Pinpoint the cell where the given text exists, returning its (x, y) midpoint coordinate. 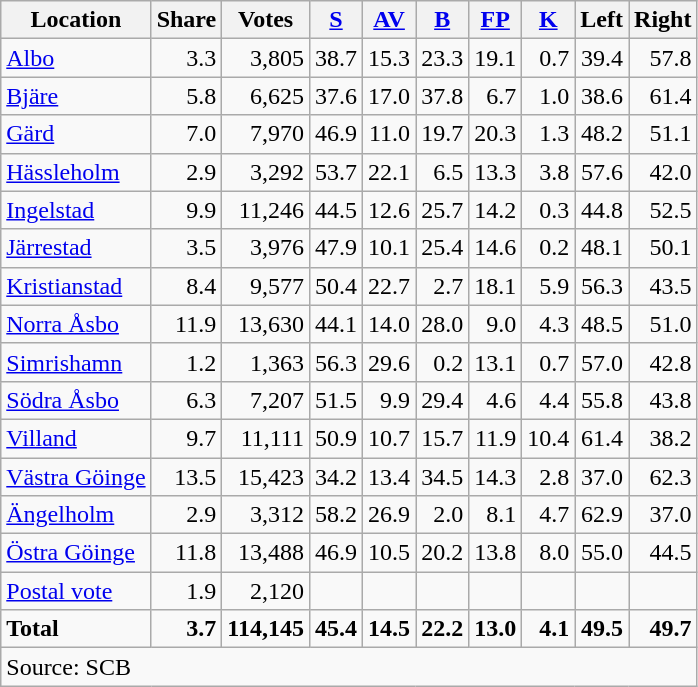
AV (390, 20)
44.1 (336, 324)
Simrishamn (76, 362)
7.0 (186, 134)
114,145 (266, 629)
3.5 (186, 248)
45.4 (336, 629)
Östra Göinge (76, 553)
14.3 (496, 477)
Share (186, 20)
19.7 (442, 134)
0.3 (548, 210)
1.3 (548, 134)
57.8 (663, 58)
Hässleholm (76, 172)
5.9 (548, 286)
38.7 (336, 58)
15.3 (390, 58)
17.0 (390, 96)
10.4 (548, 438)
25.4 (442, 248)
S (336, 20)
28.0 (442, 324)
29.6 (390, 362)
13.5 (186, 477)
44.8 (602, 210)
2.7 (442, 286)
Västra Göinge (76, 477)
14.2 (496, 210)
50.1 (663, 248)
6.5 (442, 172)
Location (76, 20)
3,976 (266, 248)
52.5 (663, 210)
38.2 (663, 438)
50.4 (336, 286)
51.0 (663, 324)
14.6 (496, 248)
22.7 (390, 286)
43.5 (663, 286)
7,970 (266, 134)
38.6 (602, 96)
Järrestad (76, 248)
4.3 (548, 324)
6.7 (496, 96)
Source: SCB (349, 667)
Norra Åsbo (76, 324)
10.7 (390, 438)
34.2 (336, 477)
Left (602, 20)
42.0 (663, 172)
13,488 (266, 553)
11,111 (266, 438)
1.2 (186, 362)
4.6 (496, 400)
10.1 (390, 248)
Kristianstad (76, 286)
18.1 (496, 286)
15,423 (266, 477)
3,312 (266, 515)
12.6 (390, 210)
6,625 (266, 96)
7,207 (266, 400)
Votes (266, 20)
20.3 (496, 134)
34.5 (442, 477)
37.6 (336, 96)
Total (76, 629)
50.9 (336, 438)
4.1 (548, 629)
Villand (76, 438)
39.4 (602, 58)
53.7 (336, 172)
62.3 (663, 477)
14.0 (390, 324)
58.2 (336, 515)
37.8 (442, 96)
25.7 (442, 210)
11.0 (390, 134)
48.1 (602, 248)
3.7 (186, 629)
22.1 (390, 172)
49.7 (663, 629)
48.2 (602, 134)
55.0 (602, 553)
1,363 (266, 362)
B (442, 20)
13.4 (390, 477)
6.3 (186, 400)
9,577 (266, 286)
Postal vote (76, 591)
47.9 (336, 248)
4.4 (548, 400)
Södra Åsbo (76, 400)
3.3 (186, 58)
13.8 (496, 553)
49.5 (602, 629)
26.9 (390, 515)
14.5 (390, 629)
13.0 (496, 629)
42.8 (663, 362)
19.1 (496, 58)
22.2 (442, 629)
13,630 (266, 324)
9.7 (186, 438)
11,246 (266, 210)
2.0 (442, 515)
1.9 (186, 591)
4.7 (548, 515)
57.0 (602, 362)
55.8 (602, 400)
5.8 (186, 96)
3,292 (266, 172)
62.9 (602, 515)
8.0 (548, 553)
Gärd (76, 134)
23.3 (442, 58)
2.8 (548, 477)
51.5 (336, 400)
10.5 (390, 553)
13.3 (496, 172)
8.4 (186, 286)
FP (496, 20)
48.5 (602, 324)
Right (663, 20)
57.6 (602, 172)
Bjäre (76, 96)
15.7 (442, 438)
9.0 (496, 324)
2,120 (266, 591)
43.8 (663, 400)
8.1 (496, 515)
Ingelstad (76, 210)
3,805 (266, 58)
K (548, 20)
20.2 (442, 553)
Ängelholm (76, 515)
3.8 (548, 172)
11.8 (186, 553)
1.0 (548, 96)
29.4 (442, 400)
13.1 (496, 362)
51.1 (663, 134)
Albo (76, 58)
